Detect which cell encompasses the target text, then output its (x, y) center coordinate. 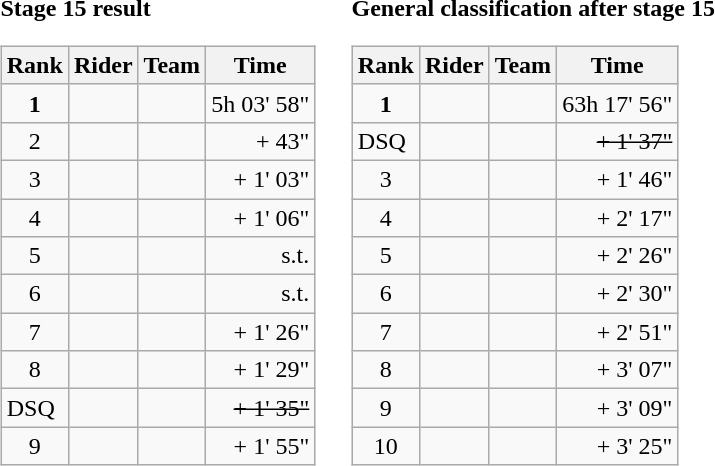
+ 1' 26" (260, 332)
+ 2' 30" (618, 294)
+ 1' 55" (260, 446)
+ 1' 06" (260, 217)
10 (386, 446)
+ 1' 29" (260, 370)
+ 3' 09" (618, 408)
+ 3' 25" (618, 446)
+ 43" (260, 141)
2 (34, 141)
+ 3' 07" (618, 370)
63h 17' 56" (618, 103)
+ 2' 51" (618, 332)
+ 1' 03" (260, 179)
+ 1' 37" (618, 141)
+ 2' 26" (618, 256)
+ 1' 35" (260, 408)
+ 1' 46" (618, 179)
5h 03' 58" (260, 103)
+ 2' 17" (618, 217)
